From the cell containing the given text, extract its center point as [x, y] coordinate. 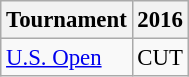
CUT [160, 58]
2016 [160, 20]
U.S. Open [66, 58]
Tournament [66, 20]
